Scan for the cell matching the given text and deliver its [X, Y] coordinate at center. 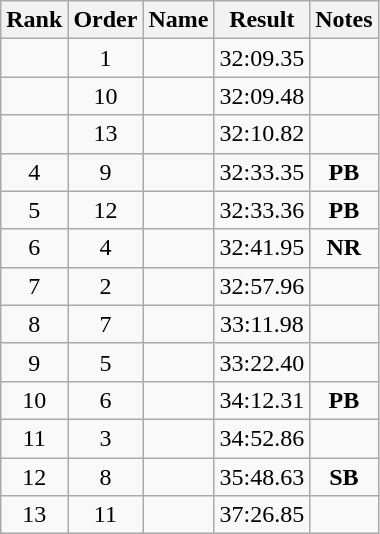
Notes [344, 20]
34:52.86 [262, 438]
1 [106, 58]
32:09.48 [262, 96]
32:33.36 [262, 210]
Name [178, 20]
33:11.98 [262, 324]
32:09.35 [262, 58]
32:10.82 [262, 134]
37:26.85 [262, 515]
Order [106, 20]
3 [106, 438]
33:22.40 [262, 362]
NR [344, 248]
35:48.63 [262, 477]
34:12.31 [262, 400]
32:33.35 [262, 172]
Result [262, 20]
2 [106, 286]
32:57.96 [262, 286]
32:41.95 [262, 248]
Rank [34, 20]
SB [344, 477]
